Return [x, y] of the center of cell containing provided text 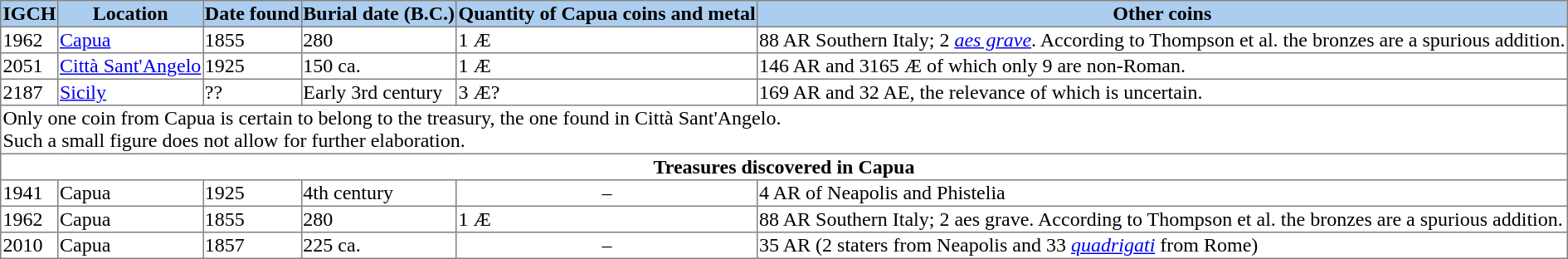
Treasures discovered in Capua [783, 167]
4 AR of Neapolis and Phistelia [1162, 193]
1941 [30, 193]
IGCH [30, 14]
150 ca. [378, 66]
2187 [30, 92]
2010 [30, 246]
Location [131, 14]
4th century [378, 193]
3 Æ? [607, 92]
2051 [30, 66]
Early 3rd century [378, 92]
Other coins [1162, 14]
Burial date (B.C.) [378, 14]
169 AR and 32 AE, the relevance of which is uncertain. [1162, 92]
Quantity of Capua coins and metal [607, 14]
?? [252, 92]
225 ca. [378, 246]
Città Sant'Angelo [131, 66]
Date found [252, 14]
Sicily [131, 92]
146 AR and 3165 Æ of which only 9 are non-Roman. [1162, 66]
1857 [252, 246]
35 AR (2 staters from Neapolis and 33 quadrigati from Rome) [1162, 246]
